Return the [X, Y] coordinate for the center point of the cell that contains the specified text.  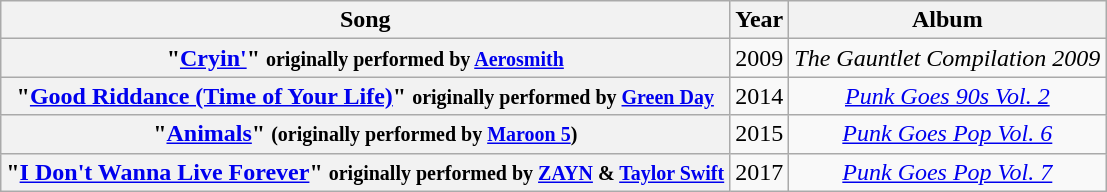
"Cryin'" originally performed by Aerosmith [366, 58]
Punk Goes Pop Vol. 6 [948, 134]
Punk Goes 90s Vol. 2 [948, 96]
"Animals" (originally performed by Maroon 5) [366, 134]
Year [760, 20]
"Good Riddance (Time of Your Life)" originally performed by Green Day [366, 96]
Song [366, 20]
2009 [760, 58]
2015 [760, 134]
Album [948, 20]
2014 [760, 96]
"I Don't Wanna Live Forever" originally performed by ZAYN & Taylor Swift [366, 172]
The Gauntlet Compilation 2009 [948, 58]
2017 [760, 172]
Punk Goes Pop Vol. 7 [948, 172]
